Pinpoint the cell where the given text exists, returning its [x, y] midpoint coordinate. 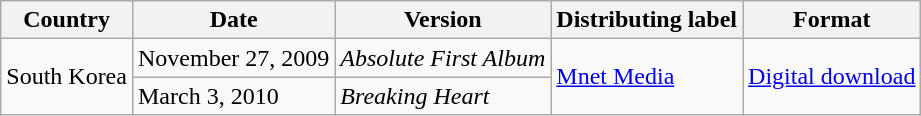
Country [67, 20]
March 3, 2010 [233, 96]
Distributing label [647, 20]
November 27, 2009 [233, 58]
Absolute First Album [443, 58]
South Korea [67, 77]
Breaking Heart [443, 96]
Format [832, 20]
Date [233, 20]
Digital download [832, 77]
Mnet Media [647, 77]
Version [443, 20]
